Extract the (x, y) coordinate from the center of the cell holding the provided text.  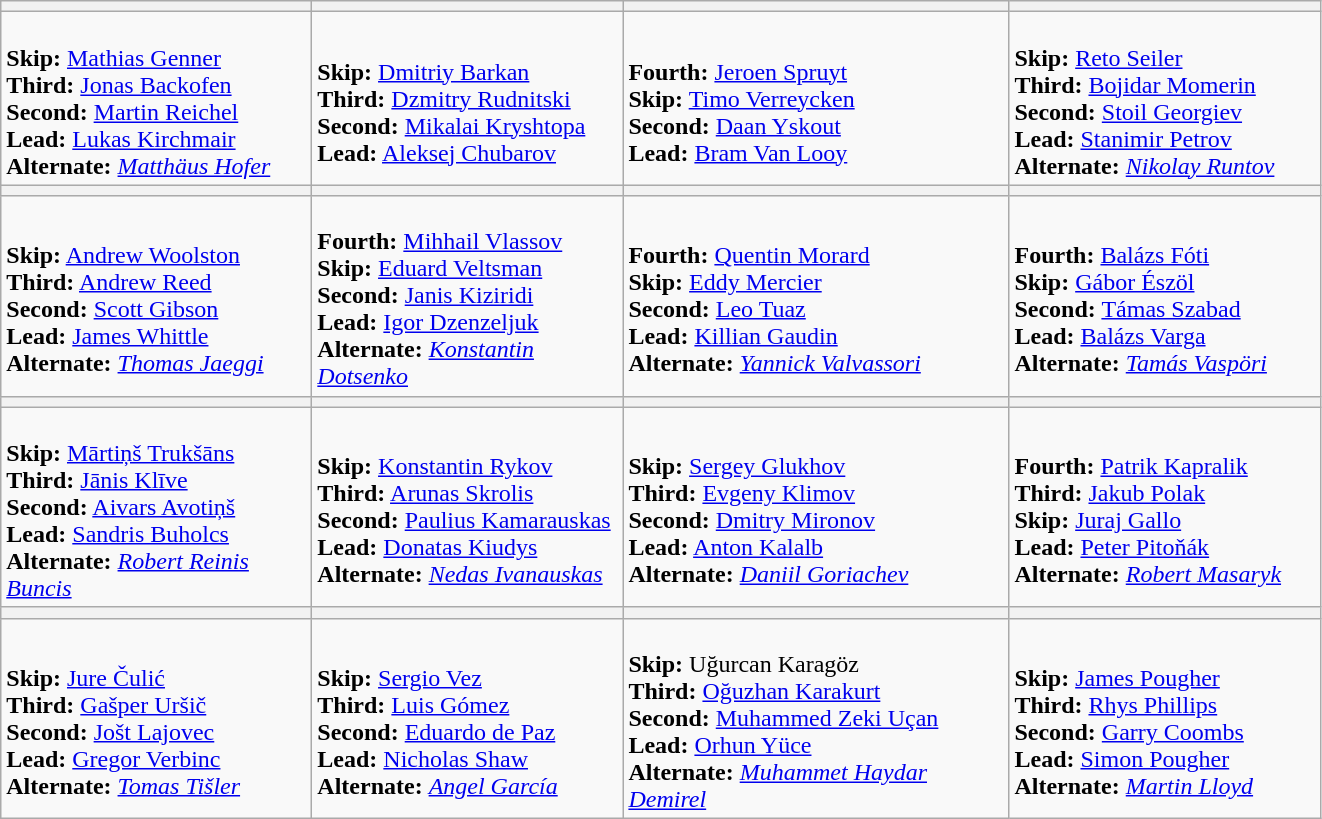
Skip: Mathias Genner Third: Jonas Backofen Second: Martin Reichel Lead: Lukas Kirchmair Alternate: Matthäus Hofer (156, 98)
Skip: Uğurcan Karagöz Third: Oğuzhan Karakurt Second: Muhammed Zeki Uçan Lead: Orhun Yüce Alternate: Muhammet Haydar Demirel (816, 718)
Skip: Sergey Glukhov Third: Evgeny Klimov Second: Dmitry Mironov Lead: Anton Kalalb Alternate: Daniil Goriachev (816, 507)
Skip: Sergio Vez Third: Luis Gómez Second: Eduardo de Paz Lead: Nicholas Shaw Alternate: Angel García (468, 718)
Skip: Andrew Woolston Third: Andrew Reed Second: Scott Gibson Lead: James Whittle Alternate: Thomas Jaeggi (156, 296)
Fourth: Patrik Kapralik Third: Jakub Polak Skip: Juraj Gallo Lead: Peter Pitoňák Alternate: Robert Masaryk (1164, 507)
Fourth: Balázs Fóti Skip: Gábor Észöl Second: Támas Szabad Lead: Balázs Varga Alternate: Tamás Vaspöri (1164, 296)
Skip: Dmitriy Barkan Third: Dzmitry Rudnitski Second: Mikalai Kryshtopa Lead: Aleksej Chubarov (468, 98)
Skip: Konstantin Rykov Third: Arunas Skrolis Second: Paulius Kamarauskas Lead: Donatas Kiudys Alternate: Nedas Ivanauskas (468, 507)
Fourth: Mihhail Vlassov Skip: Eduard Veltsman Second: Janis Kiziridi Lead: Igor Dzenzeljuk Alternate: Konstantin Dotsenko (468, 296)
Skip: James Pougher Third: Rhys Phillips Second: Garry Coombs Lead: Simon Pougher Alternate: Martin Lloyd (1164, 718)
Skip: Mārtiņš Trukšāns Third: Jānis Klīve Second: Aivars Avotiņš Lead: Sandris Buholcs Alternate: Robert Reinis Buncis (156, 507)
Skip: Jure Čulić Third: Gašper Uršič Second: Jošt Lajovec Lead: Gregor Verbinc Alternate: Tomas Tišler (156, 718)
Skip: Reto Seiler Third: Bojidar Momerin Second: Stoil Georgiev Lead: Stanimir Petrov Alternate: Nikolay Runtov (1164, 98)
Fourth: Jeroen Spruyt Skip: Timo Verreycken Second: Daan Yskout Lead: Bram Van Looy (816, 98)
Fourth: Quentin Morard Skip: Eddy Mercier Second: Leo Tuaz Lead: Killian Gaudin Alternate: Yannick Valvassori (816, 296)
